For the text-containing cell, return its midpoint in [X, Y] coordinate format. 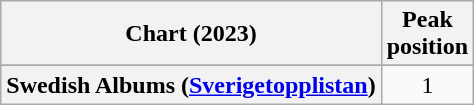
Peakposition [427, 34]
Chart (2023) [191, 34]
1 [427, 85]
Swedish Albums (Sverigetopplistan) [191, 85]
